Locate the cell with the specified text and output its [x, y] center coordinate. 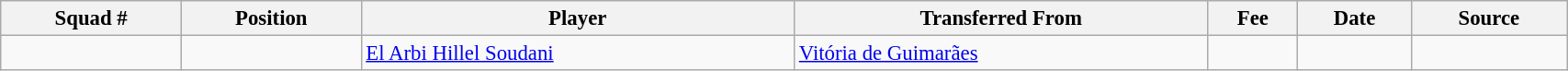
Player [578, 18]
Vitória de Guimarães [1001, 53]
Position [272, 18]
Date [1354, 18]
Squad # [92, 18]
Fee [1253, 18]
El Arbi Hillel Soudani [578, 53]
Source [1489, 18]
Transferred From [1001, 18]
